For the text-containing cell, return its midpoint in [x, y] coordinate format. 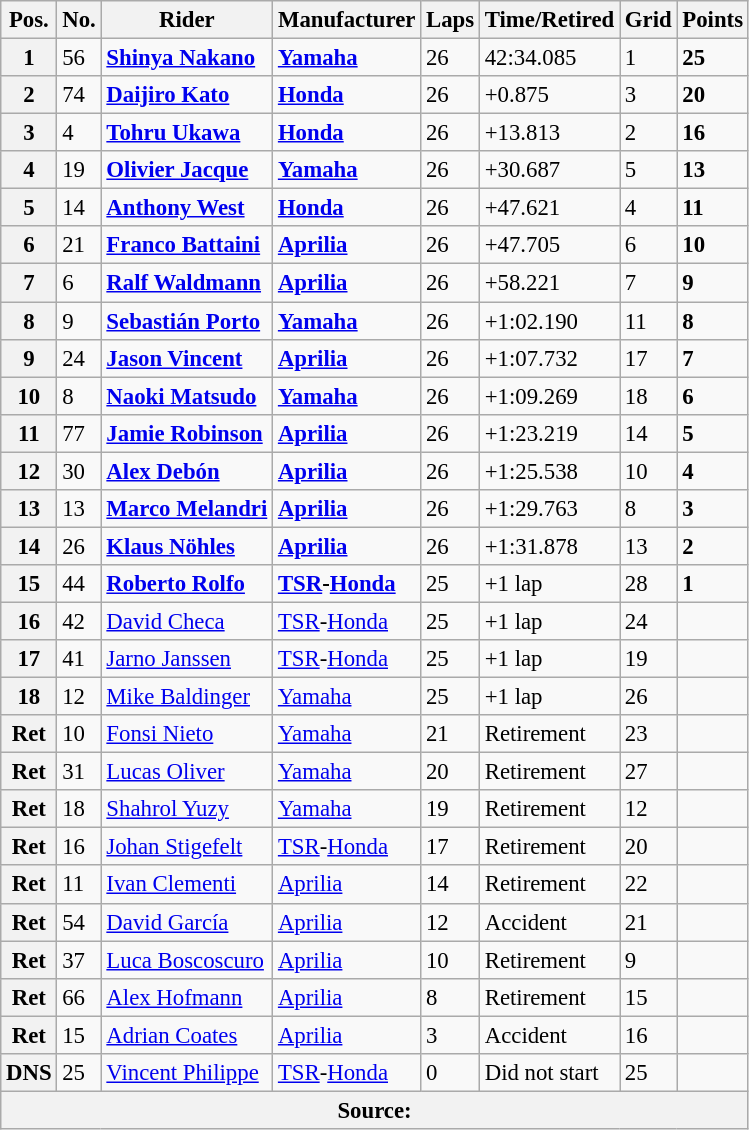
Anthony West [187, 208]
Lucas Oliver [187, 772]
Alex Hofmann [187, 997]
Adrian Coates [187, 1035]
Klaus Nöhles [187, 546]
Jarno Janssen [187, 659]
Alex Debón [187, 471]
+47.621 [549, 208]
Vincent Philippe [187, 1073]
74 [79, 95]
37 [79, 960]
Source: [375, 1110]
Pos. [29, 20]
Mike Baldinger [187, 697]
Naoki Matsudo [187, 396]
56 [79, 58]
54 [79, 922]
+13.813 [549, 133]
27 [648, 772]
Fonsi Nieto [187, 734]
Tohru Ukawa [187, 133]
Jason Vincent [187, 358]
No. [79, 20]
Marco Melandri [187, 509]
Shahrol Yuzy [187, 809]
+1:07.732 [549, 358]
Time/Retired [549, 20]
Jamie Robinson [187, 433]
77 [79, 433]
Laps [450, 20]
30 [79, 471]
42:34.085 [549, 58]
0 [450, 1073]
Roberto Rolfo [187, 584]
Grid [648, 20]
Daijiro Kato [187, 95]
44 [79, 584]
+1:29.763 [549, 509]
David García [187, 922]
28 [648, 584]
+1:02.190 [549, 321]
DNS [29, 1073]
Shinya Nakano [187, 58]
+1:25.538 [549, 471]
David Checa [187, 621]
23 [648, 734]
41 [79, 659]
Points [712, 20]
22 [648, 885]
+30.687 [549, 170]
+1:31.878 [549, 546]
+0.875 [549, 95]
Olivier Jacque [187, 170]
Rider [187, 20]
42 [79, 621]
Manufacturer [347, 20]
Johan Stigefelt [187, 847]
Sebastián Porto [187, 321]
+1:23.219 [549, 433]
+47.705 [549, 245]
Franco Battaini [187, 245]
31 [79, 772]
+58.221 [549, 283]
66 [79, 997]
Ivan Clementi [187, 885]
Ralf Waldmann [187, 283]
+1:09.269 [549, 396]
Did not start [549, 1073]
Luca Boscoscuro [187, 960]
